Determine the (X, Y) coordinate at the center of the cell enclosing the given text.  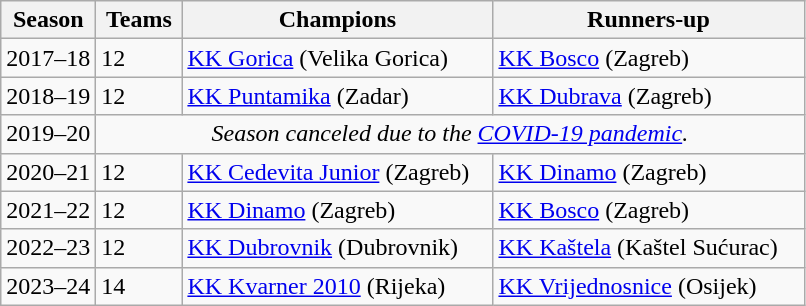
Champions (338, 20)
14 (139, 286)
2021–22 (48, 210)
KK Dubrovnik (Dubrovnik) (338, 248)
2023–24 (48, 286)
KK Kvarner 2010 (Rijeka) (338, 286)
Runners-up (648, 20)
Teams (139, 20)
Season canceled due to the COVID-19 pandemic. (450, 134)
2017–18 (48, 58)
KK Gorica (Velika Gorica) (338, 58)
KK Puntamika (Zadar) (338, 96)
KK Kaštela (Kaštel Sućurac) (648, 248)
KK Vrijednosnice (Osijek) (648, 286)
KK Cedevita Junior (Zagreb) (338, 172)
2018–19 (48, 96)
Season (48, 20)
2022–23 (48, 248)
KK Dubrava (Zagreb) (648, 96)
2019–20 (48, 134)
2020–21 (48, 172)
